Output the (X, Y) coordinate of the center of the cell containing the given text.  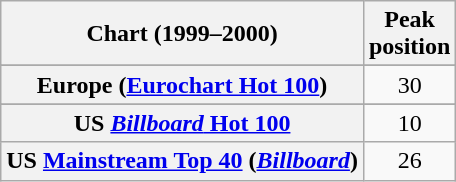
26 (409, 161)
US Mainstream Top 40 (Billboard) (182, 161)
US Billboard Hot 100 (182, 123)
30 (409, 85)
Peakposition (409, 34)
Europe (Eurochart Hot 100) (182, 85)
10 (409, 123)
Chart (1999–2000) (182, 34)
